Detect which cell encompasses the target text, then output its [x, y] center coordinate. 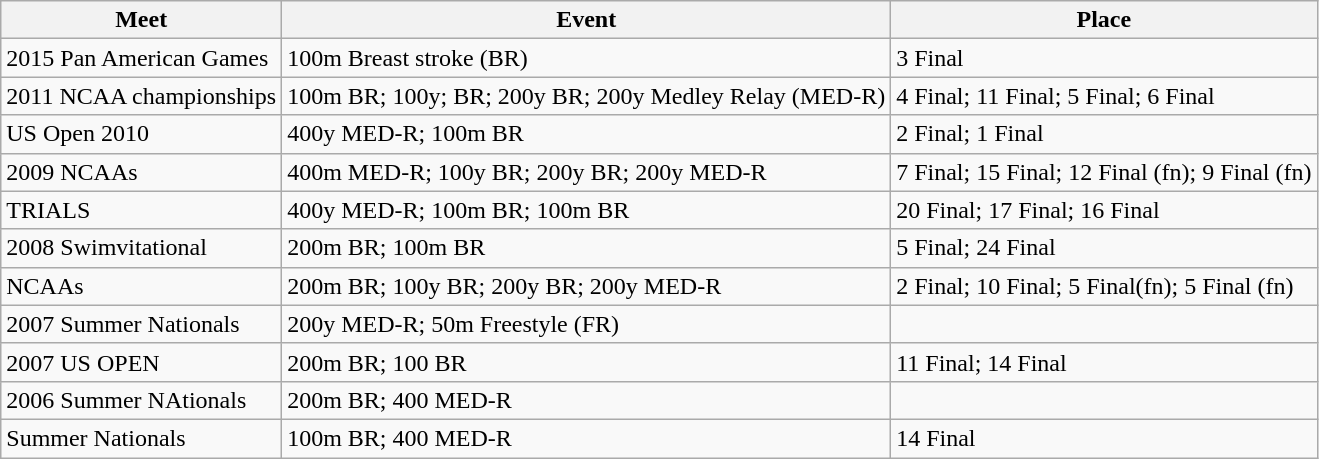
US Open 2010 [142, 134]
3 Final [1104, 58]
Place [1104, 20]
7 Final; 15 Final; 12 Final (fn); 9 Final (fn) [1104, 172]
2 Final; 1 Final [1104, 134]
2008 Swimvitational [142, 248]
400m MED-R; 100y BR; 200y BR; 200y MED-R [586, 172]
2006 Summer NAtionals [142, 400]
100m BR; 100y; BR; 200y BR; 200y Medley Relay (MED-R) [586, 96]
5 Final; 24 Final [1104, 248]
200m BR; 100 BR [586, 362]
Meet [142, 20]
2 Final; 10 Final; 5 Final(fn); 5 Final (fn) [1104, 286]
200m BR; 100y BR; 200y BR; 200y MED-R [586, 286]
TRIALS [142, 210]
20 Final; 17 Final; 16 Final [1104, 210]
200m BR; 100m BR [586, 248]
2007 Summer Nationals [142, 324]
2015 Pan American Games [142, 58]
2011 NCAA championships [142, 96]
Event [586, 20]
14 Final [1104, 438]
100m Breast stroke (BR) [586, 58]
NCAAs [142, 286]
11 Final; 14 Final [1104, 362]
Summer Nationals [142, 438]
100m BR; 400 MED-R [586, 438]
400y MED-R; 100m BR [586, 134]
200m BR; 400 MED-R [586, 400]
200y MED-R; 50m Freestyle (FR) [586, 324]
4 Final; 11 Final; 5 Final; 6 Final [1104, 96]
2007 US OPEN [142, 362]
400y MED-R; 100m BR; 100m BR [586, 210]
2009 NCAAs [142, 172]
